For the text-containing cell, return its midpoint in (x, y) coordinate format. 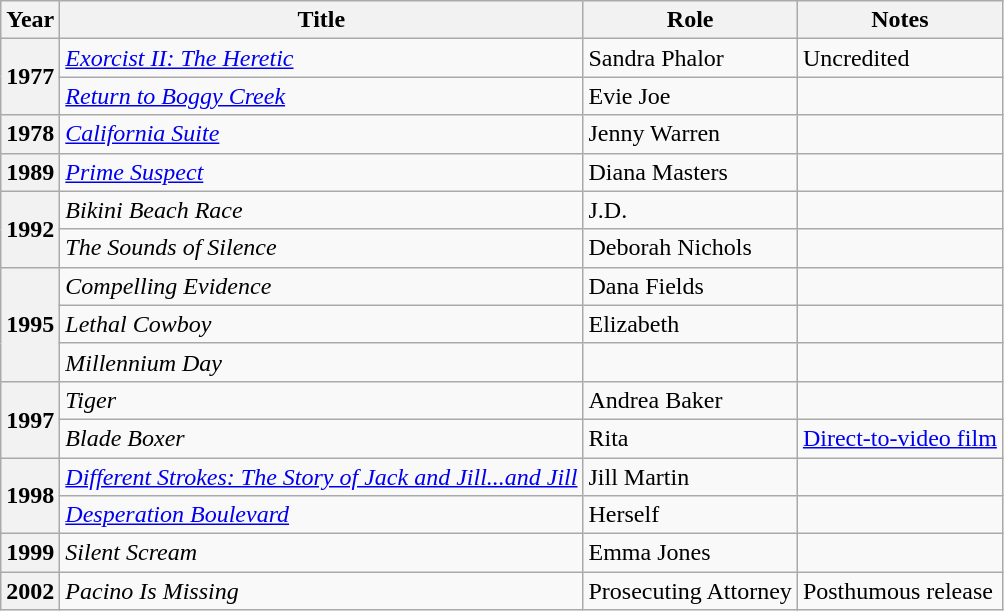
1999 (30, 553)
1992 (30, 229)
Deborah Nichols (690, 248)
Blade Boxer (322, 438)
Silent Scream (322, 553)
Dana Fields (690, 286)
Notes (900, 20)
Prosecuting Attorney (690, 591)
Jill Martin (690, 477)
Emma Jones (690, 553)
Desperation Boulevard (322, 515)
Rita (690, 438)
Year (30, 20)
Uncredited (900, 58)
Pacino Is Missing (322, 591)
Title (322, 20)
Millennium Day (322, 362)
Evie Joe (690, 96)
Andrea Baker (690, 400)
1978 (30, 134)
1998 (30, 496)
The Sounds of Silence (322, 248)
Return to Boggy Creek (322, 96)
Different Strokes: The Story of Jack and Jill...and Jill (322, 477)
Elizabeth (690, 324)
Posthumous release (900, 591)
Compelling Evidence (322, 286)
California Suite (322, 134)
J.D. (690, 210)
Exorcist II: The Heretic (322, 58)
Prime Suspect (322, 172)
1997 (30, 419)
1989 (30, 172)
Herself (690, 515)
1995 (30, 324)
1977 (30, 77)
Role (690, 20)
Sandra Phalor (690, 58)
2002 (30, 591)
Diana Masters (690, 172)
Direct-to-video film (900, 438)
Jenny Warren (690, 134)
Lethal Cowboy (322, 324)
Bikini Beach Race (322, 210)
Tiger (322, 400)
